From the cell containing the given text, extract its center point as [x, y] coordinate. 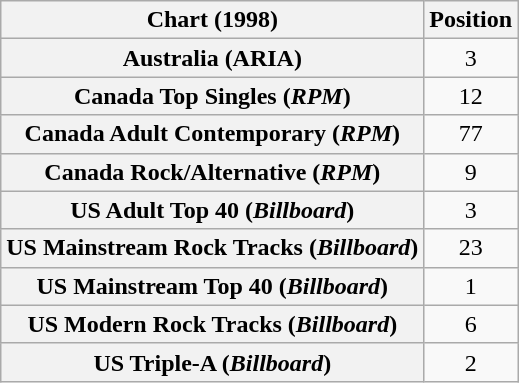
77 [471, 134]
US Adult Top 40 (Billboard) [212, 210]
1 [471, 286]
Australia (ARIA) [212, 58]
US Modern Rock Tracks (Billboard) [212, 324]
12 [471, 96]
Canada Rock/Alternative (RPM) [212, 172]
6 [471, 324]
Canada Top Singles (RPM) [212, 96]
23 [471, 248]
US Mainstream Top 40 (Billboard) [212, 286]
Chart (1998) [212, 20]
9 [471, 172]
Position [471, 20]
2 [471, 362]
US Mainstream Rock Tracks (Billboard) [212, 248]
US Triple-A (Billboard) [212, 362]
Canada Adult Contemporary (RPM) [212, 134]
